Identify which cell holds the provided text, then report its (X, Y) central coordinate. 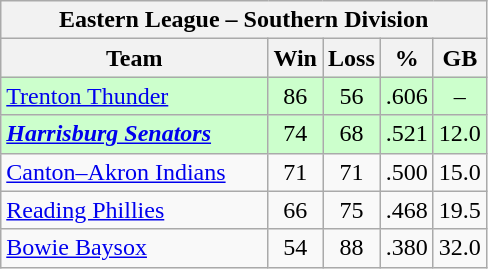
54 (296, 248)
56 (351, 96)
15.0 (460, 172)
% (406, 58)
68 (351, 134)
Canton–Akron Indians (134, 172)
32.0 (460, 248)
.606 (406, 96)
66 (296, 210)
Reading Phillies (134, 210)
74 (296, 134)
.521 (406, 134)
12.0 (460, 134)
.500 (406, 172)
19.5 (460, 210)
Win (296, 58)
.380 (406, 248)
86 (296, 96)
Bowie Baysox (134, 248)
75 (351, 210)
Harrisburg Senators (134, 134)
GB (460, 58)
88 (351, 248)
Loss (351, 58)
Trenton Thunder (134, 96)
.468 (406, 210)
Team (134, 58)
Eastern League – Southern Division (244, 20)
– (460, 96)
